Find where the given text appears and provide that cell's center as (x, y) coordinate. 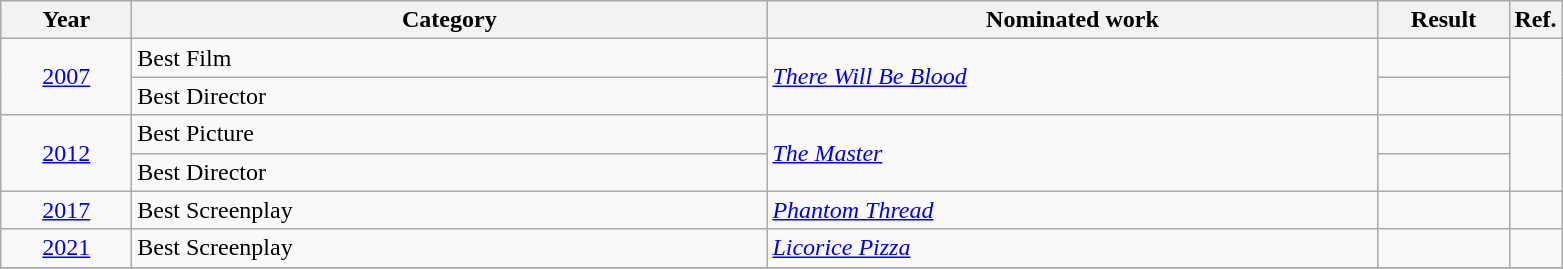
2021 (66, 248)
2017 (66, 210)
Year (66, 20)
Result (1444, 20)
The Master (1072, 153)
Ref. (1536, 20)
Licorice Pizza (1072, 248)
There Will Be Blood (1072, 77)
Phantom Thread (1072, 210)
Category (450, 20)
2012 (66, 153)
Nominated work (1072, 20)
2007 (66, 77)
Best Picture (450, 134)
Best Film (450, 58)
